Identify which cell holds the provided text, then report its (X, Y) central coordinate. 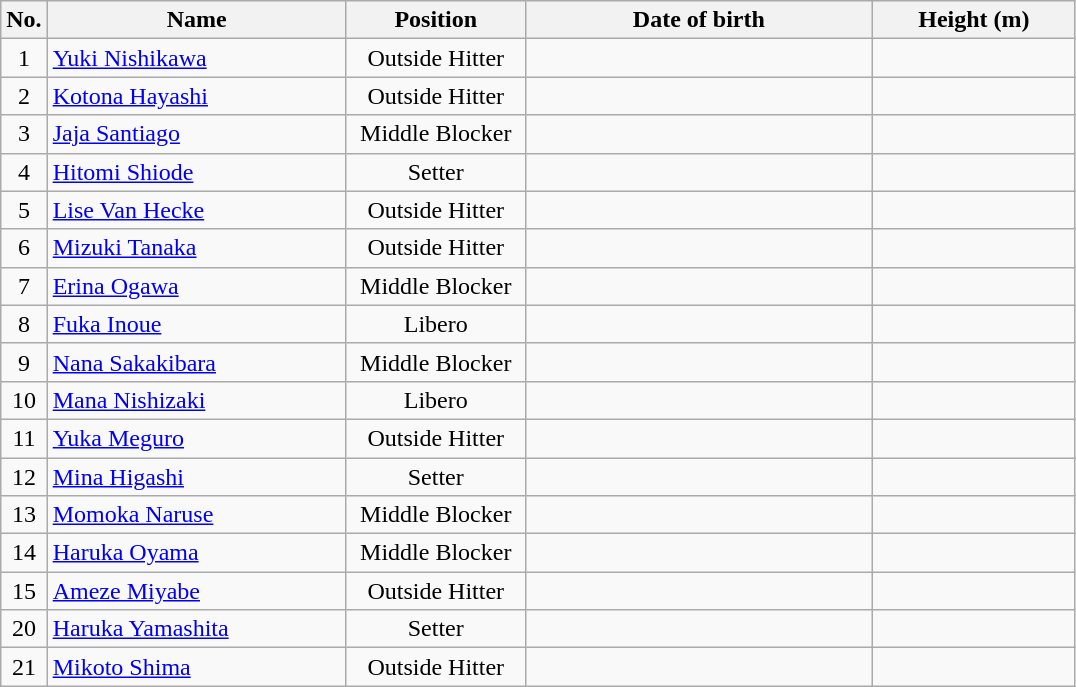
8 (24, 324)
7 (24, 286)
14 (24, 553)
20 (24, 629)
Name (196, 20)
3 (24, 134)
Ameze Miyabe (196, 591)
Yuki Nishikawa (196, 58)
Mana Nishizaki (196, 400)
12 (24, 477)
Mina Higashi (196, 477)
Kotona Hayashi (196, 96)
Haruka Oyama (196, 553)
Hitomi Shiode (196, 172)
Nana Sakakibara (196, 362)
No. (24, 20)
Yuka Meguro (196, 438)
2 (24, 96)
11 (24, 438)
13 (24, 515)
10 (24, 400)
21 (24, 667)
Date of birth (698, 20)
Lise Van Hecke (196, 210)
6 (24, 248)
Erina Ogawa (196, 286)
1 (24, 58)
Jaja Santiago (196, 134)
Momoka Naruse (196, 515)
15 (24, 591)
Haruka Yamashita (196, 629)
5 (24, 210)
Fuka Inoue (196, 324)
4 (24, 172)
Position (436, 20)
Mizuki Tanaka (196, 248)
Mikoto Shima (196, 667)
Height (m) (974, 20)
9 (24, 362)
